Return (X, Y) of the center of cell containing provided text 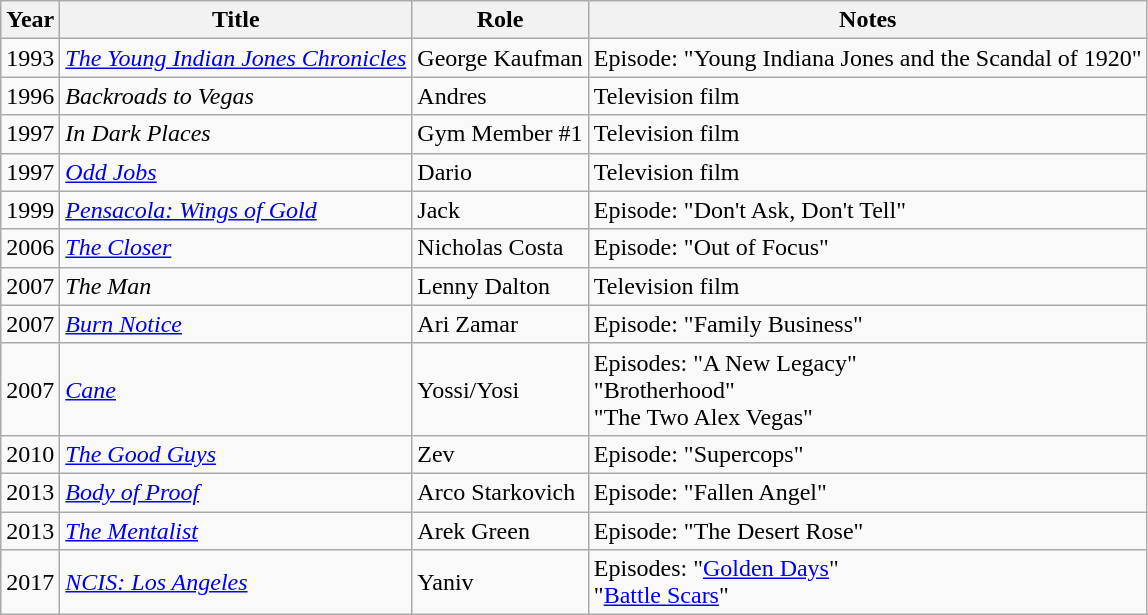
The Mentalist (236, 531)
Backroads to Vegas (236, 96)
Cane (236, 389)
Episode: "Don't Ask, Don't Tell" (868, 210)
Episode: "Supercops" (868, 454)
Nicholas Costa (500, 248)
2010 (30, 454)
Gym Member #1 (500, 134)
NCIS: Los Angeles (236, 582)
George Kaufman (500, 58)
Yossi/Yosi (500, 389)
The Young Indian Jones Chronicles (236, 58)
Notes (868, 20)
Zev (500, 454)
Pensacola: Wings of Gold (236, 210)
The Closer (236, 248)
Episode: "The Desert Rose" (868, 531)
Yaniv (500, 582)
Andres (500, 96)
Role (500, 20)
Episode: "Out of Focus" (868, 248)
1999 (30, 210)
1993 (30, 58)
Odd Jobs (236, 172)
Burn Notice (236, 324)
Jack (500, 210)
Title (236, 20)
2017 (30, 582)
Ari Zamar (500, 324)
Arco Starkovich (500, 492)
1996 (30, 96)
Episode: "Fallen Angel" (868, 492)
Episode: "Family Business" (868, 324)
Episodes: "Golden Days""Battle Scars" (868, 582)
Arek Green (500, 531)
The Good Guys (236, 454)
Episodes: "A New Legacy""Brotherhood""The Two Alex Vegas" (868, 389)
Lenny Dalton (500, 286)
In Dark Places (236, 134)
The Man (236, 286)
Year (30, 20)
Dario (500, 172)
Episode: "Young Indiana Jones and the Scandal of 1920" (868, 58)
2006 (30, 248)
Body of Proof (236, 492)
